Find where the given text appears and provide that cell's center as (x, y) coordinate. 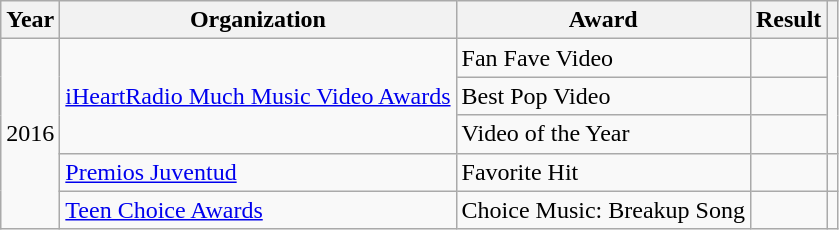
Best Pop Video (603, 96)
iHeartRadio Much Music Video Awards (258, 96)
Choice Music: Breakup Song (603, 210)
Year (30, 20)
Teen Choice Awards (258, 210)
Result (788, 20)
Fan Fave Video (603, 58)
2016 (30, 134)
Favorite Hit (603, 172)
Award (603, 20)
Premios Juventud (258, 172)
Video of the Year (603, 134)
Organization (258, 20)
